Find where the given text appears and provide that cell's center as [x, y] coordinate. 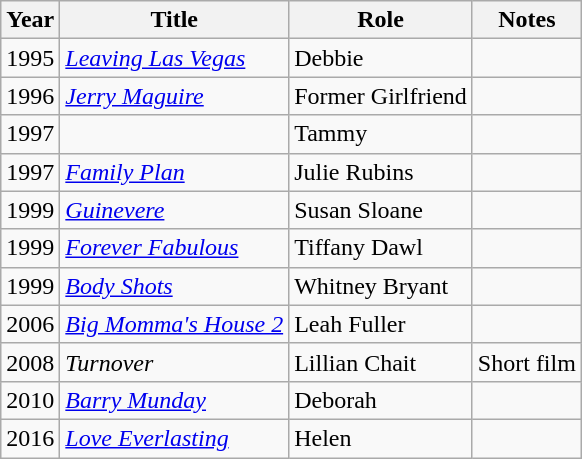
2008 [30, 362]
2010 [30, 400]
Short film [526, 362]
Big Momma's House 2 [174, 324]
Role [381, 20]
Deborah [381, 400]
Lillian Chait [381, 362]
Barry Munday [174, 400]
Julie Rubins [381, 172]
Family Plan [174, 172]
Susan Sloane [381, 210]
Turnover [174, 362]
Whitney Bryant [381, 286]
Body Shots [174, 286]
Year [30, 20]
Tammy [381, 134]
2016 [30, 438]
Debbie [381, 58]
Love Everlasting [174, 438]
Tiffany Dawl [381, 248]
Notes [526, 20]
Jerry Maguire [174, 96]
Leaving Las Vegas [174, 58]
2006 [30, 324]
Forever Fabulous [174, 248]
1996 [30, 96]
1995 [30, 58]
Guinevere [174, 210]
Helen [381, 438]
Leah Fuller [381, 324]
Former Girlfriend [381, 96]
Title [174, 20]
